Output the [X, Y] coordinate of the center of the cell containing the given text.  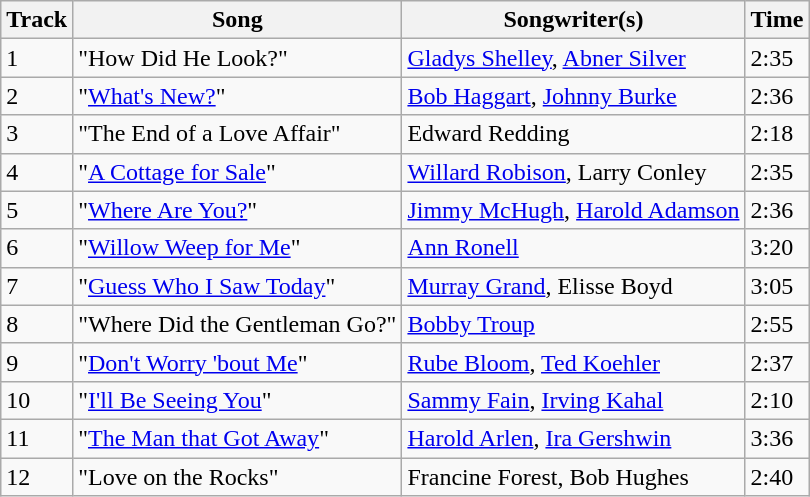
7 [37, 286]
3 [37, 134]
Gladys Shelley, Abner Silver [574, 58]
2:55 [777, 324]
9 [37, 362]
11 [37, 438]
Harold Arlen, Ira Gershwin [574, 438]
Bob Haggart, Johnny Burke [574, 96]
"Willow Weep for Me" [238, 248]
3:20 [777, 248]
"The End of a Love Affair" [238, 134]
4 [37, 172]
6 [37, 248]
5 [37, 210]
Willard Robison, Larry Conley [574, 172]
2:37 [777, 362]
"I'll Be Seeing You" [238, 400]
2:18 [777, 134]
Time [777, 20]
Song [238, 20]
3:05 [777, 286]
2:40 [777, 477]
Jimmy McHugh, Harold Adamson [574, 210]
Francine Forest, Bob Hughes [574, 477]
"Where Did the Gentleman Go?" [238, 324]
"Love on the Rocks" [238, 477]
Ann Ronell [574, 248]
"A Cottage for Sale" [238, 172]
"Don't Worry 'bout Me" [238, 362]
Songwriter(s) [574, 20]
12 [37, 477]
"Where Are You?" [238, 210]
"The Man that Got Away" [238, 438]
Track [37, 20]
10 [37, 400]
3:36 [777, 438]
"Guess Who I Saw Today" [238, 286]
Bobby Troup [574, 324]
Edward Redding [574, 134]
Murray Grand, Elisse Boyd [574, 286]
Sammy Fain, Irving Kahal [574, 400]
"What's New?" [238, 96]
1 [37, 58]
8 [37, 324]
"How Did He Look?" [238, 58]
2 [37, 96]
2:10 [777, 400]
Rube Bloom, Ted Koehler [574, 362]
